For the text-containing cell, return its midpoint in (X, Y) coordinate format. 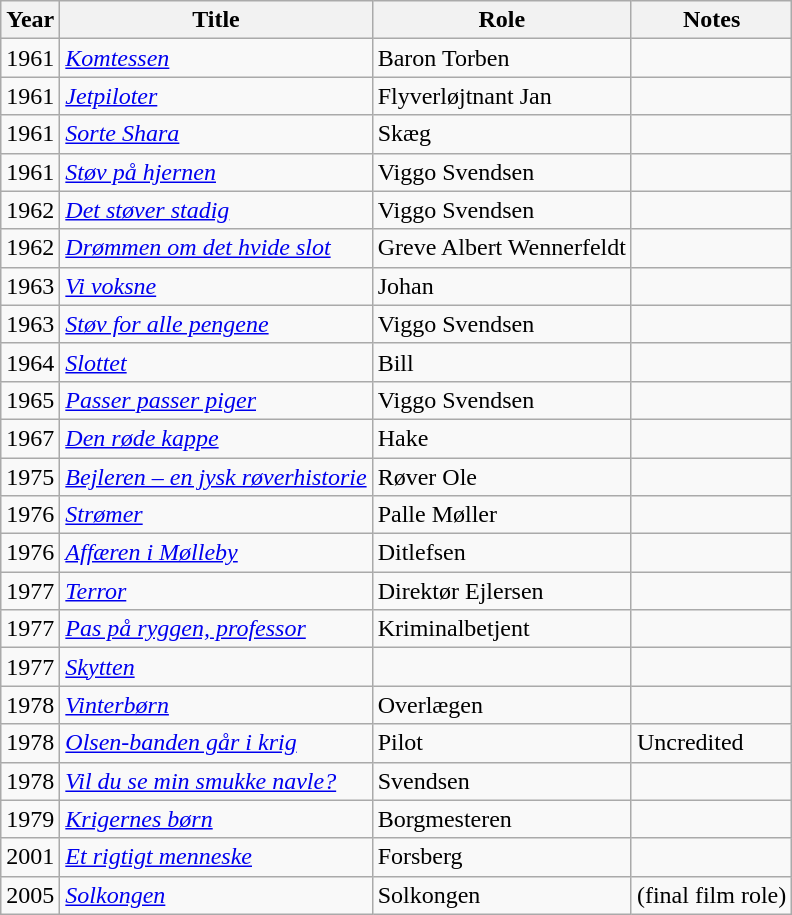
Støv på hjernen (216, 172)
Et rigtigt menneske (216, 857)
Title (216, 20)
Palle Møller (502, 515)
Kriminalbetjent (502, 629)
Affæren i Mølleby (216, 553)
Notes (711, 20)
Vinterbørn (216, 705)
Terror (216, 591)
Johan (502, 286)
Pas på ryggen, professor (216, 629)
Komtessen (216, 58)
Skytten (216, 667)
2005 (30, 895)
Det støver stadig (216, 210)
Drømmen om det hvide slot (216, 248)
Pilot (502, 743)
Skæg (502, 134)
Slottet (216, 362)
1965 (30, 400)
Flyverløjtnant Jan (502, 96)
Vil du se min smukke navle? (216, 781)
(final film role) (711, 895)
Borgmesteren (502, 819)
Bill (502, 362)
1967 (30, 438)
Overlægen (502, 705)
Role (502, 20)
Baron Torben (502, 58)
Sorte Shara (216, 134)
Uncredited (711, 743)
Bejleren – en jysk røverhistorie (216, 477)
Strømer (216, 515)
Jetpiloter (216, 96)
Røver Ole (502, 477)
Passer passer piger (216, 400)
Støv for alle pengene (216, 324)
Svendsen (502, 781)
Olsen-banden går i krig (216, 743)
Krigernes børn (216, 819)
Year (30, 20)
Forsberg (502, 857)
Direktør Ejlersen (502, 591)
Den røde kappe (216, 438)
1964 (30, 362)
2001 (30, 857)
Ditlefsen (502, 553)
1979 (30, 819)
Greve Albert Wennerfeldt (502, 248)
Vi voksne (216, 286)
Hake (502, 438)
1975 (30, 477)
